From the cell containing the given text, extract its center point as (x, y) coordinate. 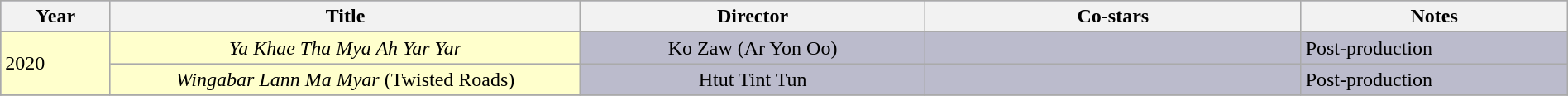
Title (345, 17)
Ya Khae Tha Mya Ah Yar Yar (345, 48)
Htut Tint Tun (753, 79)
Co-stars (1113, 17)
2020 (56, 64)
Ko Zaw (Ar Yon Oo) (753, 48)
Director (753, 17)
Year (56, 17)
Wingabar Lann Ma Myar (Twisted Roads) (345, 79)
Notes (1434, 17)
